Locate the cell with the specified text and output its [x, y] center coordinate. 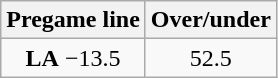
52.5 [210, 58]
Over/under [210, 20]
LA −13.5 [74, 58]
Pregame line [74, 20]
